Pinpoint the cell where the given text exists, returning its (X, Y) midpoint coordinate. 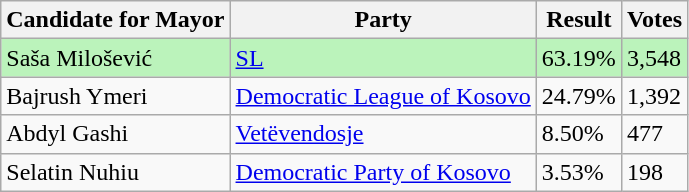
198 (654, 172)
1,392 (654, 96)
63.19% (578, 58)
SL (383, 58)
Democratic League of Kosovo (383, 96)
Vetëvendosje (383, 134)
Democratic Party of Kosovo (383, 172)
8.50% (578, 134)
Candidate for Mayor (116, 20)
Result (578, 20)
Votes (654, 20)
24.79% (578, 96)
Saša Milošević (116, 58)
Abdyl Gashi (116, 134)
3,548 (654, 58)
3.53% (578, 172)
Selatin Nuhiu (116, 172)
Party (383, 20)
477 (654, 134)
Bajrush Ymeri (116, 96)
